Identify which cell holds the provided text, then report its (x, y) central coordinate. 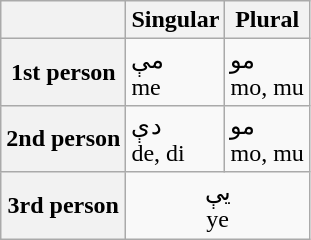
مېme (176, 72)
3rd person (64, 206)
2nd person (64, 138)
يېye (218, 206)
Singular (176, 20)
1st person (64, 72)
دېde, di (176, 138)
Plural (267, 20)
